Capture the cell that displays the provided text and extract its (x, y) central coordinate. 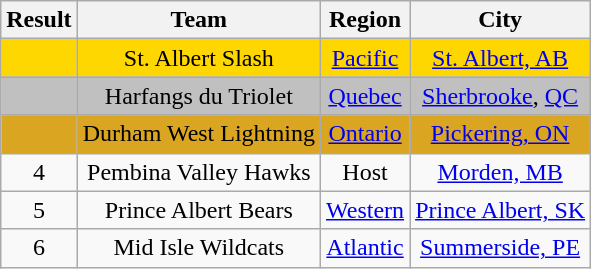
Mid Isle Wildcats (198, 248)
Sherbrooke, QC (500, 96)
Result (39, 20)
Region (364, 20)
Team (198, 20)
St. Albert, AB (500, 58)
6 (39, 248)
Host (364, 172)
Durham West Lightning (198, 134)
Pembina Valley Hawks (198, 172)
Pickering, ON (500, 134)
Western (364, 210)
Quebec (364, 96)
Atlantic (364, 248)
Morden, MB (500, 172)
Prince Albert, SK (500, 210)
Prince Albert Bears (198, 210)
Ontario (364, 134)
Summerside, PE (500, 248)
St. Albert Slash (198, 58)
5 (39, 210)
Pacific (364, 58)
Harfangs du Triolet (198, 96)
City (500, 20)
4 (39, 172)
